Find where the given text appears and provide that cell's center as (X, Y) coordinate. 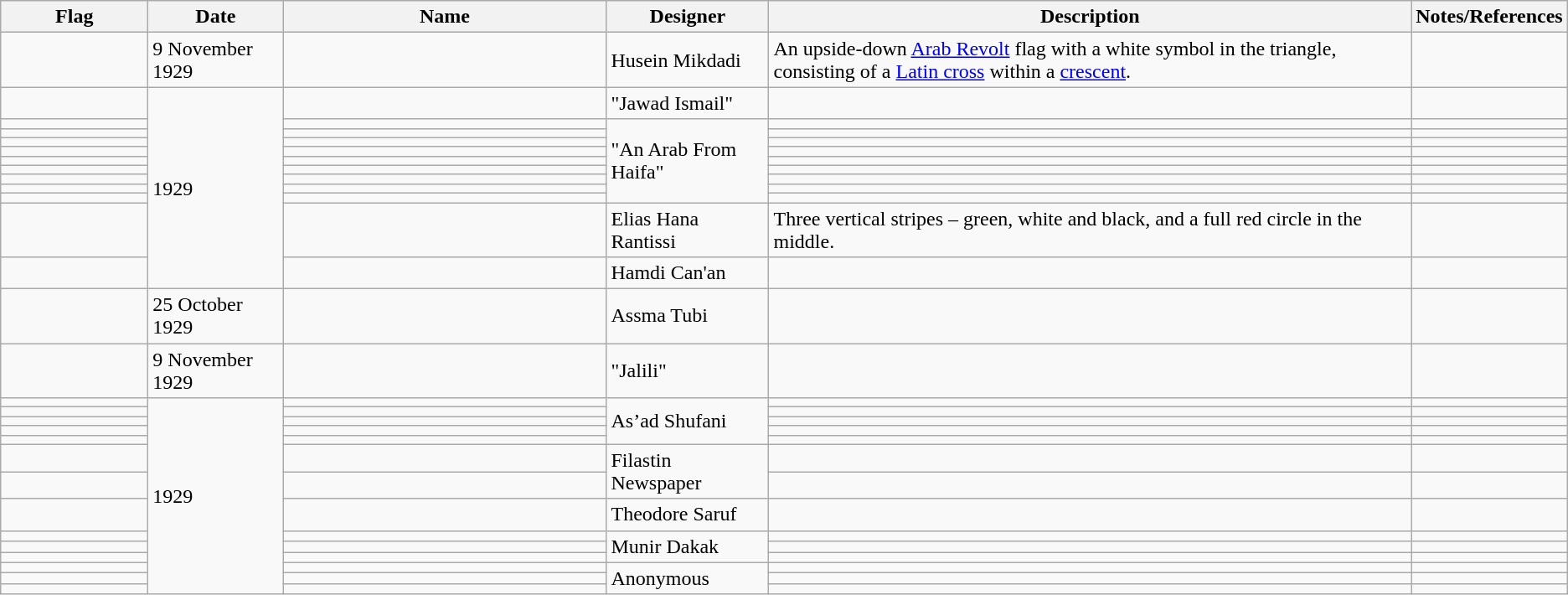
Munir Dakak (688, 546)
Elias Hana Rantissi (688, 230)
Flag (75, 17)
An upside-down Arab Revolt flag with a white symbol in the triangle, consisting of a Latin cross within a crescent. (1091, 60)
Name (445, 17)
"Jawad Ismail" (688, 103)
Theodore Saruf (688, 515)
25 October 1929 (216, 317)
Filastin Newspaper (688, 471)
Notes/References (1489, 17)
Date (216, 17)
"Jalili" (688, 370)
Designer (688, 17)
Hamdi Can'an (688, 273)
"An Arab From Haifa" (688, 161)
Anonymous (688, 578)
Description (1091, 17)
Husein Mikdadi (688, 60)
Three vertical stripes – green, white and black, and a full red circle in the middle. (1091, 230)
Assma Tubi (688, 317)
As’ad Shufani (688, 421)
